Find where the given text appears and provide that cell's center as (x, y) coordinate. 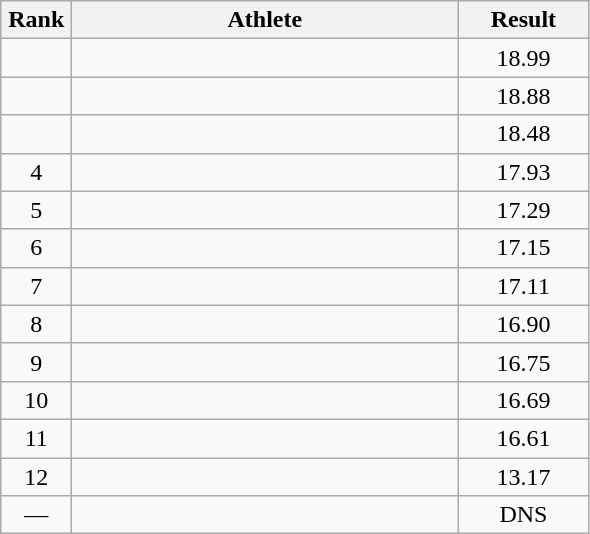
12 (36, 477)
16.90 (524, 324)
5 (36, 210)
Athlete (265, 20)
17.29 (524, 210)
17.11 (524, 286)
11 (36, 438)
16.61 (524, 438)
17.93 (524, 172)
4 (36, 172)
Rank (36, 20)
10 (36, 400)
8 (36, 324)
18.88 (524, 96)
13.17 (524, 477)
16.69 (524, 400)
17.15 (524, 248)
6 (36, 248)
9 (36, 362)
Result (524, 20)
DNS (524, 515)
18.99 (524, 58)
16.75 (524, 362)
— (36, 515)
18.48 (524, 134)
7 (36, 286)
